Find where the given text appears and provide that cell's center as (x, y) coordinate. 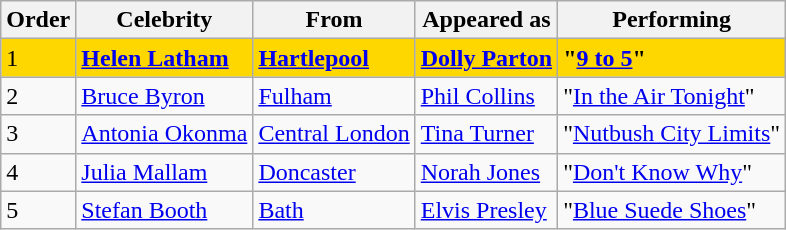
Julia Mallam (164, 172)
4 (38, 172)
Bath (334, 210)
Appeared as (486, 20)
Stefan Booth (164, 210)
Norah Jones (486, 172)
"9 to 5" (672, 58)
3 (38, 134)
5 (38, 210)
2 (38, 96)
Antonia Okonma (164, 134)
Helen Latham (164, 58)
1 (38, 58)
Central London (334, 134)
Order (38, 20)
Phil Collins (486, 96)
Doncaster (334, 172)
Hartlepool (334, 58)
Bruce Byron (164, 96)
Celebrity (164, 20)
"In the Air Tonight" (672, 96)
"Blue Suede Shoes" (672, 210)
Performing (672, 20)
Fulham (334, 96)
"Don't Know Why" (672, 172)
Tina Turner (486, 134)
"Nutbush City Limits" (672, 134)
Elvis Presley (486, 210)
Dolly Parton (486, 58)
From (334, 20)
